Search for the cell housing the specified text and yield its [X, Y] center coordinate. 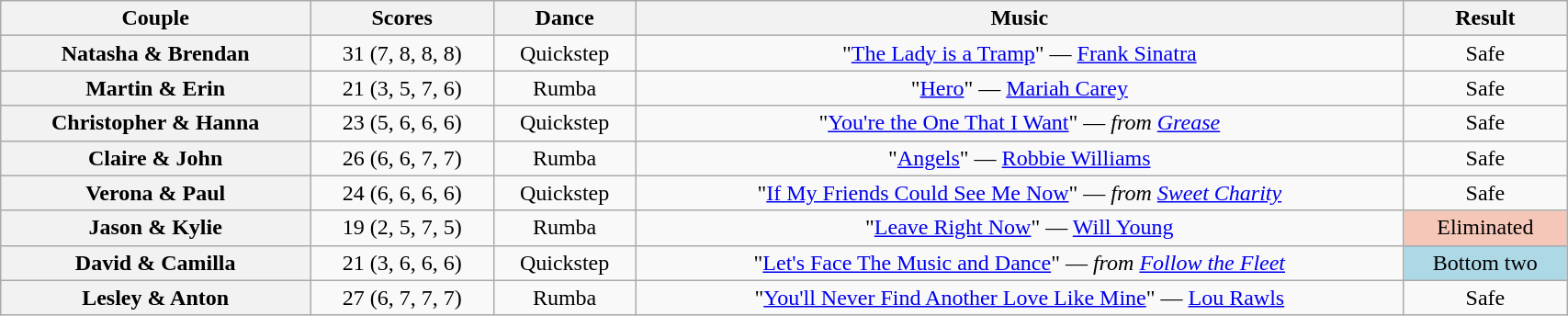
"The Lady is a Tramp" — Frank Sinatra [1020, 53]
Claire & John [156, 158]
Martin & Erin [156, 88]
Bottom two [1485, 263]
"You'll Never Find Another Love Like Mine" — Lou Rawls [1020, 298]
Jason & Kylie [156, 228]
Scores [402, 18]
23 (5, 6, 6, 6) [402, 123]
Christopher & Hanna [156, 123]
27 (6, 7, 7, 7) [402, 298]
26 (6, 6, 7, 7) [402, 158]
Natasha & Brendan [156, 53]
19 (2, 5, 7, 5) [402, 228]
Couple [156, 18]
"Let's Face The Music and Dance" — from Follow the Fleet [1020, 263]
24 (6, 6, 6, 6) [402, 193]
David & Camilla [156, 263]
Music [1020, 18]
21 (3, 5, 7, 6) [402, 88]
21 (3, 6, 6, 6) [402, 263]
Lesley & Anton [156, 298]
Result [1485, 18]
"Leave Right Now" — Will Young [1020, 228]
"Angels" — Robbie Williams [1020, 158]
Eliminated [1485, 228]
Verona & Paul [156, 193]
Dance [565, 18]
"If My Friends Could See Me Now" — from Sweet Charity [1020, 193]
"Hero" — Mariah Carey [1020, 88]
31 (7, 8, 8, 8) [402, 53]
"You're the One That I Want" — from Grease [1020, 123]
